Extract the (X, Y) coordinate from the center of the cell holding the provided text.  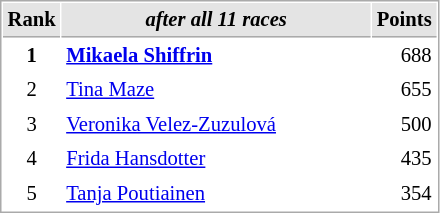
354 (404, 194)
4 (32, 158)
435 (404, 158)
Tina Maze (216, 90)
Points (404, 20)
688 (404, 56)
2 (32, 90)
Veronika Velez-Zuzulová (216, 124)
3 (32, 124)
5 (32, 194)
1 (32, 56)
Mikaela Shiffrin (216, 56)
Frida Hansdotter (216, 158)
655 (404, 90)
500 (404, 124)
Rank (32, 20)
Tanja Poutiainen (216, 194)
after all 11 races (216, 20)
